Search for the cell housing the specified text and yield its (X, Y) center coordinate. 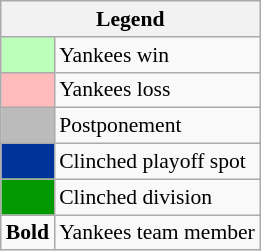
Yankees team member (157, 233)
Clinched playoff spot (157, 162)
Yankees loss (157, 90)
Legend (130, 19)
Bold (28, 233)
Postponement (157, 126)
Clinched division (157, 197)
Yankees win (157, 55)
